Scan for the cell matching the given text and deliver its [x, y] coordinate at center. 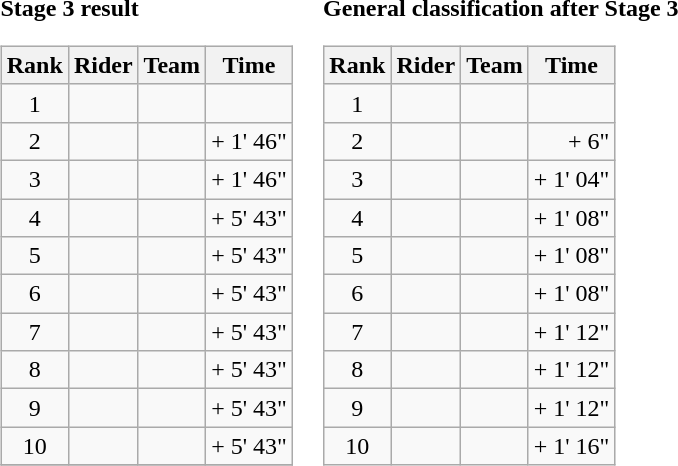
+ 6" [572, 141]
+ 1' 04" [572, 179]
+ 1' 16" [572, 446]
